Extract the (X, Y) coordinate from the center of the cell holding the provided text.  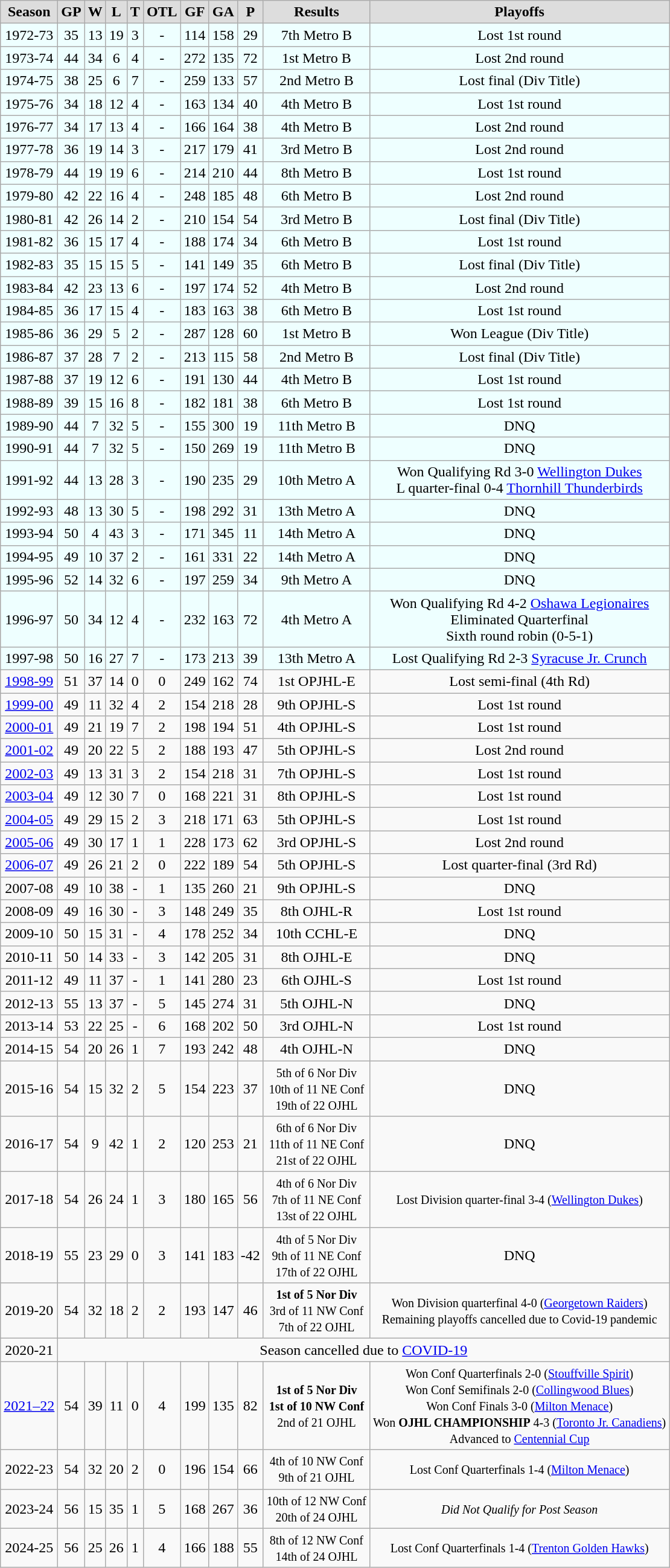
2000-01 (29, 728)
10th Metro A (316, 479)
260 (223, 888)
W (95, 12)
1995-96 (29, 580)
194 (223, 728)
46 (250, 1311)
57 (250, 81)
Lost Division quarter-final 3-4 (Wellington Dukes) (520, 1200)
280 (223, 980)
2012-13 (29, 1003)
2007-08 (29, 888)
253 (223, 1144)
1st OPJHL-E (316, 681)
1991-92 (29, 479)
287 (194, 334)
3rd OJHL-N (316, 1026)
1983-84 (29, 288)
331 (223, 557)
L (116, 12)
179 (223, 150)
P (250, 12)
178 (194, 934)
205 (223, 957)
47 (250, 750)
248 (194, 196)
66 (250, 1470)
1974-75 (29, 81)
8th of 12 NW Conf14th of 24 OJHL (316, 1548)
62 (250, 842)
4th Metro A (316, 619)
1988-89 (29, 403)
1986-87 (29, 357)
235 (223, 479)
345 (223, 534)
9 (95, 1144)
41 (250, 150)
1989-90 (29, 426)
2022-23 (29, 1470)
2010-11 (29, 957)
Results (316, 12)
242 (223, 1049)
2004-05 (29, 819)
185 (223, 196)
272 (194, 58)
Lost Conf Quarterfinals 1-4 (Milton Menace) (520, 1470)
Won Qualifying Rd 4-2 Oshawa LegionairesEliminated QuarterfinalSixth round robin (0-5-1) (520, 619)
190 (194, 479)
114 (194, 35)
Season cancelled due to COVID-19 (363, 1350)
2008-09 (29, 911)
1978-79 (29, 173)
1982-83 (29, 264)
4th of 10 NW Conf9th of 21 OJHL (316, 1470)
164 (223, 127)
134 (223, 104)
1985-86 (29, 334)
150 (194, 449)
Playoffs (520, 12)
Lost semi-final (4th Rd) (520, 681)
221 (223, 796)
149 (223, 264)
269 (223, 449)
223 (223, 1088)
1st of 5 Nor Div3rd of 11 NW Conf7th of 22 OJHL (316, 1311)
24 (116, 1200)
158 (223, 35)
232 (194, 619)
165 (223, 1200)
10th of 12 NW Conf20th of 24 OJHL (316, 1508)
Lost Conf Quarterfinals 1-4 (Trenton Golden Hawks) (520, 1548)
1993-94 (29, 534)
3rd OPJHL-S (316, 842)
Won Division quarterfinal 4-0 (Georgetown Raiders)Remaining playoffs cancelled due to Covid-19 pandemic (520, 1311)
Lost quarter-final (3rd Rd) (520, 865)
4th OJHL-N (316, 1049)
1987-88 (29, 380)
1st of 5 Nor Div1st of 10 NW Conf2nd of 21 OJHL (316, 1406)
2003-04 (29, 796)
58 (250, 357)
33 (116, 957)
274 (223, 1003)
82 (250, 1406)
2002-03 (29, 773)
2011-12 (29, 980)
142 (194, 957)
115 (223, 357)
1979-80 (29, 196)
5th of 6 Nor Div10th of 11 NE Conf19th of 22 OJHL (316, 1088)
1980-81 (29, 219)
Won League (Div Title) (520, 334)
GF (194, 12)
120 (194, 1144)
60 (250, 334)
T (135, 12)
1990-91 (29, 449)
2024-25 (29, 1548)
128 (223, 334)
1992-93 (29, 511)
2009-10 (29, 934)
1972-73 (29, 35)
7th OPJHL-S (316, 773)
228 (194, 842)
1977-78 (29, 150)
2023-24 (29, 1508)
202 (223, 1026)
292 (223, 511)
8th OJHL-R (316, 911)
148 (194, 911)
2021–22 (29, 1406)
180 (194, 1200)
1997-98 (29, 658)
252 (223, 934)
2015-16 (29, 1088)
6th of 6 Nor Div11th of 11 NE Conf21st of 22 OJHL (316, 1144)
1981-82 (29, 242)
191 (194, 380)
1973-74 (29, 58)
155 (194, 426)
63 (250, 819)
53 (71, 1026)
43 (116, 534)
4th OPJHL-S (316, 728)
182 (194, 403)
6th OJHL-S (316, 980)
189 (223, 865)
145 (194, 1003)
2005-06 (29, 842)
2020-21 (29, 1350)
8th OPJHL-S (316, 796)
10th CCHL-E (316, 934)
2017-18 (29, 1200)
Did Not Qualify for Post Season (520, 1508)
222 (194, 865)
Lost Qualifying Rd 2-3 Syracuse Jr. Crunch (520, 658)
GP (71, 12)
1996-97 (29, 619)
2018-19 (29, 1255)
199 (194, 1406)
130 (223, 380)
2016-17 (29, 1144)
1984-85 (29, 311)
74 (250, 681)
1998-99 (29, 681)
181 (223, 403)
162 (223, 681)
Won Qualifying Rd 3-0 Wellington DukesL quarter-final 0-4 Thornhill Thunderbirds (520, 479)
214 (194, 173)
2013-14 (29, 1026)
GA (223, 12)
2006-07 (29, 865)
4th of 6 Nor Div7th of 11 NE Conf13st of 22 OJHL (316, 1200)
7th Metro B (316, 35)
-42 (250, 1255)
1994-95 (29, 557)
8th OJHL-E (316, 957)
133 (223, 81)
147 (223, 1311)
1976-77 (29, 127)
8 (135, 403)
267 (223, 1508)
4th of 5 Nor Div9th of 11 NE Conf17th of 22 OJHL (316, 1255)
9th Metro A (316, 580)
Season (29, 12)
2019-20 (29, 1311)
2014-15 (29, 1049)
2001-02 (29, 750)
217 (194, 150)
196 (194, 1470)
5th OJHL-N (316, 1003)
1999-00 (29, 705)
1975-76 (29, 104)
300 (223, 426)
OTL (162, 12)
40 (250, 104)
161 (194, 557)
8th Metro B (316, 173)
27 (116, 658)
